Output the (X, Y) coordinate of the center of the cell containing the given text.  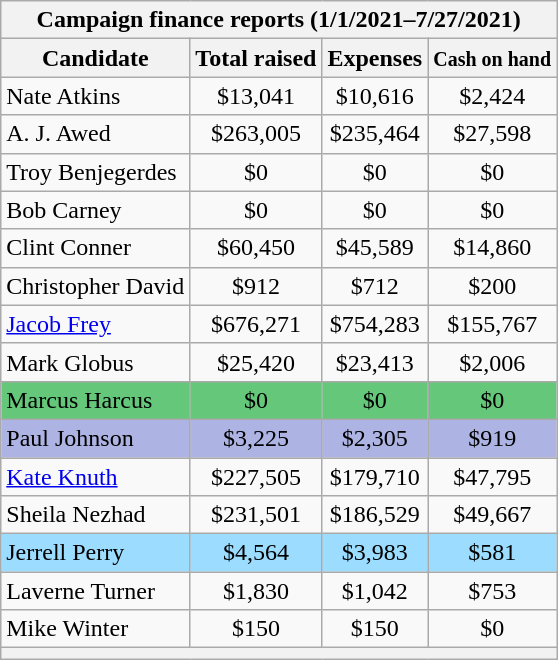
$1,042 (375, 591)
$23,413 (375, 362)
$919 (492, 438)
Troy Benjegerdes (96, 172)
$47,795 (492, 477)
$754,283 (375, 324)
Jacob Frey (96, 324)
Marcus Harcus (96, 400)
$581 (492, 553)
$10,616 (375, 96)
$2,305 (375, 438)
$912 (256, 286)
$753 (492, 591)
$712 (375, 286)
$231,501 (256, 515)
$27,598 (492, 134)
Mike Winter (96, 629)
A. J. Awed (96, 134)
$4,564 (256, 553)
$1,830 (256, 591)
$179,710 (375, 477)
$155,767 (492, 324)
$13,041 (256, 96)
Mark Globus (96, 362)
Kate Knuth (96, 477)
$3,983 (375, 553)
$49,667 (492, 515)
Sheila Nezhad (96, 515)
$45,589 (375, 248)
$676,271 (256, 324)
$186,529 (375, 515)
Candidate (96, 58)
$2,006 (492, 362)
Laverne Turner (96, 591)
$235,464 (375, 134)
$227,505 (256, 477)
Bob Carney (96, 210)
$60,450 (256, 248)
Total raised (256, 58)
Christopher David (96, 286)
Paul Johnson (96, 438)
Campaign finance reports (1/1/2021–7/27/2021) (279, 20)
$200 (492, 286)
$2,424 (492, 96)
Cash on hand (492, 58)
$14,860 (492, 248)
Jerrell Perry (96, 553)
$3,225 (256, 438)
Expenses (375, 58)
$263,005 (256, 134)
Nate Atkins (96, 96)
Clint Conner (96, 248)
$25,420 (256, 362)
